Scan for the cell matching the given text and deliver its (x, y) coordinate at center. 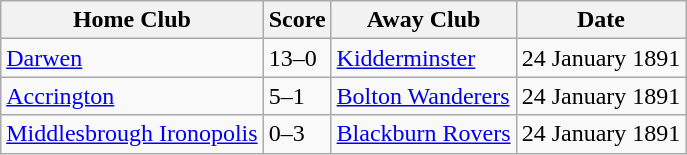
Middlesbrough Ironopolis (132, 134)
5–1 (297, 96)
Darwen (132, 58)
Home Club (132, 20)
Bolton Wanderers (424, 96)
0–3 (297, 134)
Away Club (424, 20)
13–0 (297, 58)
Blackburn Rovers (424, 134)
Kidderminster (424, 58)
Date (601, 20)
Accrington (132, 96)
Score (297, 20)
